Output the (X, Y) coordinate of the center of the cell containing the given text.  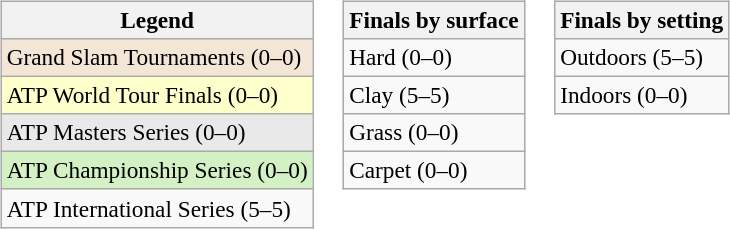
Outdoors (5–5) (642, 57)
ATP Masters Series (0–0) (157, 133)
Grass (0–0) (434, 133)
Indoors (0–0) (642, 95)
Finals by surface (434, 20)
Legend (157, 20)
Finals by setting (642, 20)
Carpet (0–0) (434, 171)
ATP International Series (5–5) (157, 208)
ATP World Tour Finals (0–0) (157, 95)
ATP Championship Series (0–0) (157, 171)
Grand Slam Tournaments (0–0) (157, 57)
Clay (5–5) (434, 95)
Hard (0–0) (434, 57)
